Provide the [X, Y] coordinate of the cell's center where the given text is located.  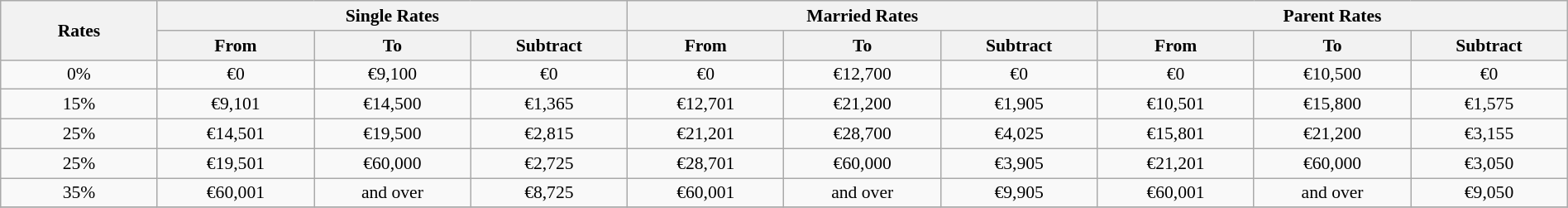
15% [79, 104]
€3,155 [1489, 134]
€9,905 [1019, 193]
€3,905 [1019, 163]
€12,701 [706, 104]
Rates [79, 30]
€3,050 [1489, 163]
€2,725 [549, 163]
€4,025 [1019, 134]
€14,501 [235, 134]
€9,100 [392, 75]
€10,500 [1331, 75]
€15,800 [1331, 104]
Married Rates [863, 16]
€28,700 [862, 134]
€1,575 [1489, 104]
35% [79, 193]
€28,701 [706, 163]
Parent Rates [1332, 16]
€15,801 [1176, 134]
€14,500 [392, 104]
€9,101 [235, 104]
€19,500 [392, 134]
€8,725 [549, 193]
Single Rates [392, 16]
€2,815 [549, 134]
€1,365 [549, 104]
€9,050 [1489, 193]
€1,905 [1019, 104]
€19,501 [235, 163]
0% [79, 75]
€12,700 [862, 75]
€10,501 [1176, 104]
